Pinpoint the cell where the given text exists, returning its [X, Y] midpoint coordinate. 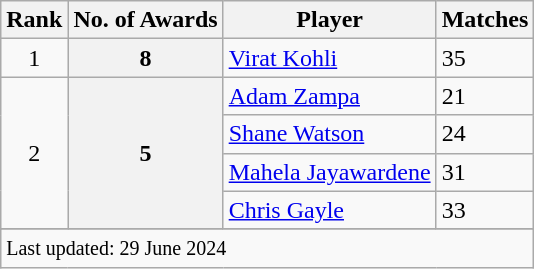
Shane Watson [330, 134]
Adam Zampa [330, 96]
24 [485, 134]
Matches [485, 20]
33 [485, 210]
Virat Kohli [330, 58]
Rank [34, 20]
2 [34, 153]
Player [330, 20]
1 [34, 58]
Mahela Jayawardene [330, 172]
Last updated: 29 June 2024 [268, 248]
8 [146, 58]
35 [485, 58]
5 [146, 153]
21 [485, 96]
Chris Gayle [330, 210]
31 [485, 172]
No. of Awards [146, 20]
